For the text-containing cell, return its midpoint in (x, y) coordinate format. 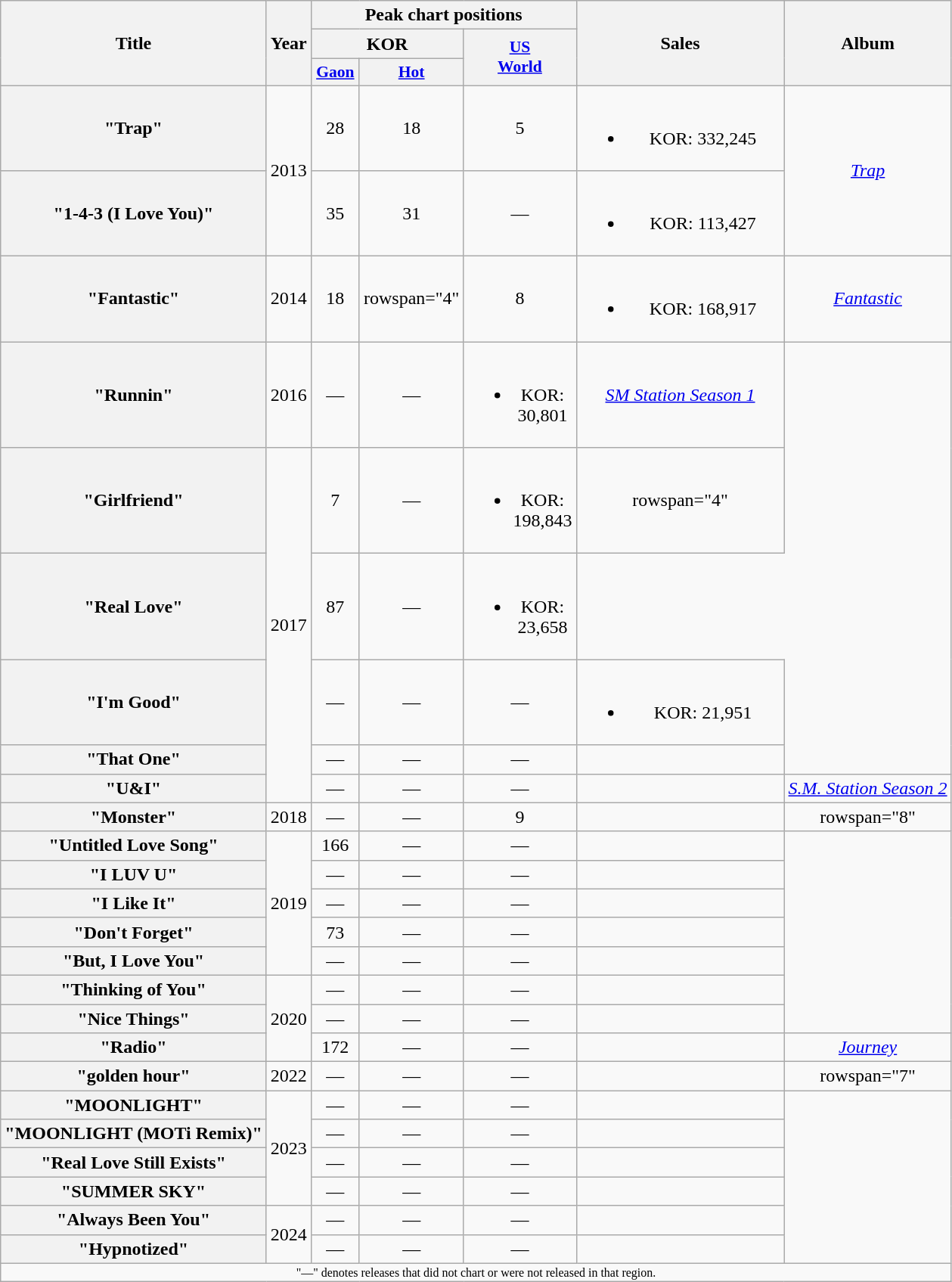
"SUMMER SKY" (133, 1191)
"U&I" (133, 788)
"Monster" (133, 817)
Year (289, 43)
"I LUV U" (133, 874)
"Real Love" (133, 607)
2017 (289, 625)
Peak chart positions (443, 15)
35 (335, 213)
9 (520, 817)
Trap (868, 170)
"1-4-3 (I Love You)" (133, 213)
2020 (289, 1018)
"Nice Things" (133, 1019)
"I Like It" (133, 903)
2019 (289, 903)
2014 (289, 300)
Hot (411, 72)
2013 (289, 170)
"Always Been You" (133, 1220)
"Girlfriend" (133, 501)
"Don't Forget" (133, 932)
Album (868, 43)
rowspan="7" (868, 1076)
Title (133, 43)
"Hypnotized" (133, 1249)
"Untitled Love Song" (133, 846)
"—" denotes releases that did not chart or were not released in that region. (476, 1272)
5 (520, 127)
rowspan="8" (868, 817)
Gaon (335, 72)
"Trap" (133, 127)
USWorld (520, 57)
2024 (289, 1234)
"golden hour" (133, 1076)
2018 (289, 817)
KOR: 332,245 (681, 127)
87 (335, 607)
"Radio" (133, 1048)
"I'm Good" (133, 702)
8 (520, 300)
Fantastic (868, 300)
Sales (681, 43)
SM Station Season 1 (681, 395)
"MOONLIGHT" (133, 1105)
KOR: 113,427 (681, 213)
31 (411, 213)
S.M. Station Season 2 (868, 788)
7 (335, 501)
"Real Love Still Exists" (133, 1162)
2023 (289, 1148)
73 (335, 932)
"Runnin" (133, 395)
KOR: 198,843 (520, 501)
"That One" (133, 759)
KOR (387, 44)
"Thinking of You" (133, 989)
KOR: 23,658 (520, 607)
2016 (289, 395)
28 (335, 127)
Journey (868, 1048)
"MOONLIGHT (MOTi Remix)" (133, 1134)
KOR: 30,801 (520, 395)
"But, I Love You" (133, 961)
KOR: 21,951 (681, 702)
2022 (289, 1076)
"Fantastic" (133, 300)
166 (335, 846)
KOR: 168,917 (681, 300)
172 (335, 1048)
